Capture the cell that displays the provided text and extract its [X, Y] central coordinate. 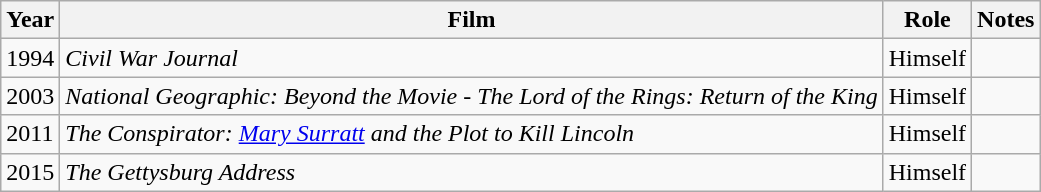
1994 [30, 58]
The Conspirator: Mary Surratt and the Plot to Kill Lincoln [472, 134]
Film [472, 20]
The Gettysburg Address [472, 172]
Year [30, 20]
2015 [30, 172]
2011 [30, 134]
Civil War Journal [472, 58]
National Geographic: Beyond the Movie - The Lord of the Rings: Return of the King [472, 96]
Notes [1006, 20]
Role [927, 20]
2003 [30, 96]
